Determine the (x, y) coordinate at the center of the cell enclosing the given text.  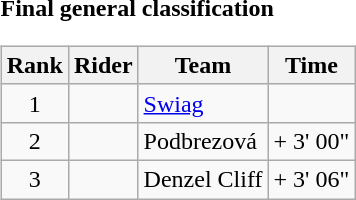
1 (34, 103)
+ 3' 06" (312, 179)
Rank (34, 65)
Podbrezová (203, 141)
2 (34, 141)
Rider (103, 65)
Denzel Cliff (203, 179)
3 (34, 179)
Team (203, 65)
+ 3' 00" (312, 141)
Time (312, 65)
Swiag (203, 103)
